Extract the (X, Y) coordinate from the center of the cell holding the provided text.  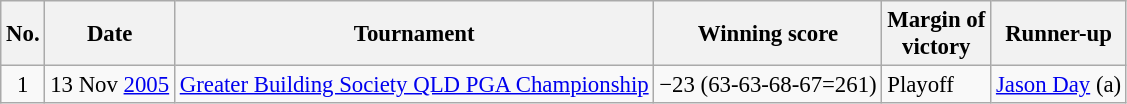
Winning score (768, 34)
Date (110, 34)
Runner-up (1059, 34)
−23 (63-63-68-67=261) (768, 85)
Greater Building Society QLD PGA Championship (414, 85)
Margin ofvictory (936, 34)
Playoff (936, 85)
1 (23, 85)
Tournament (414, 34)
Jason Day (a) (1059, 85)
No. (23, 34)
13 Nov 2005 (110, 85)
